Locate the cell with the specified text and output its [X, Y] center coordinate. 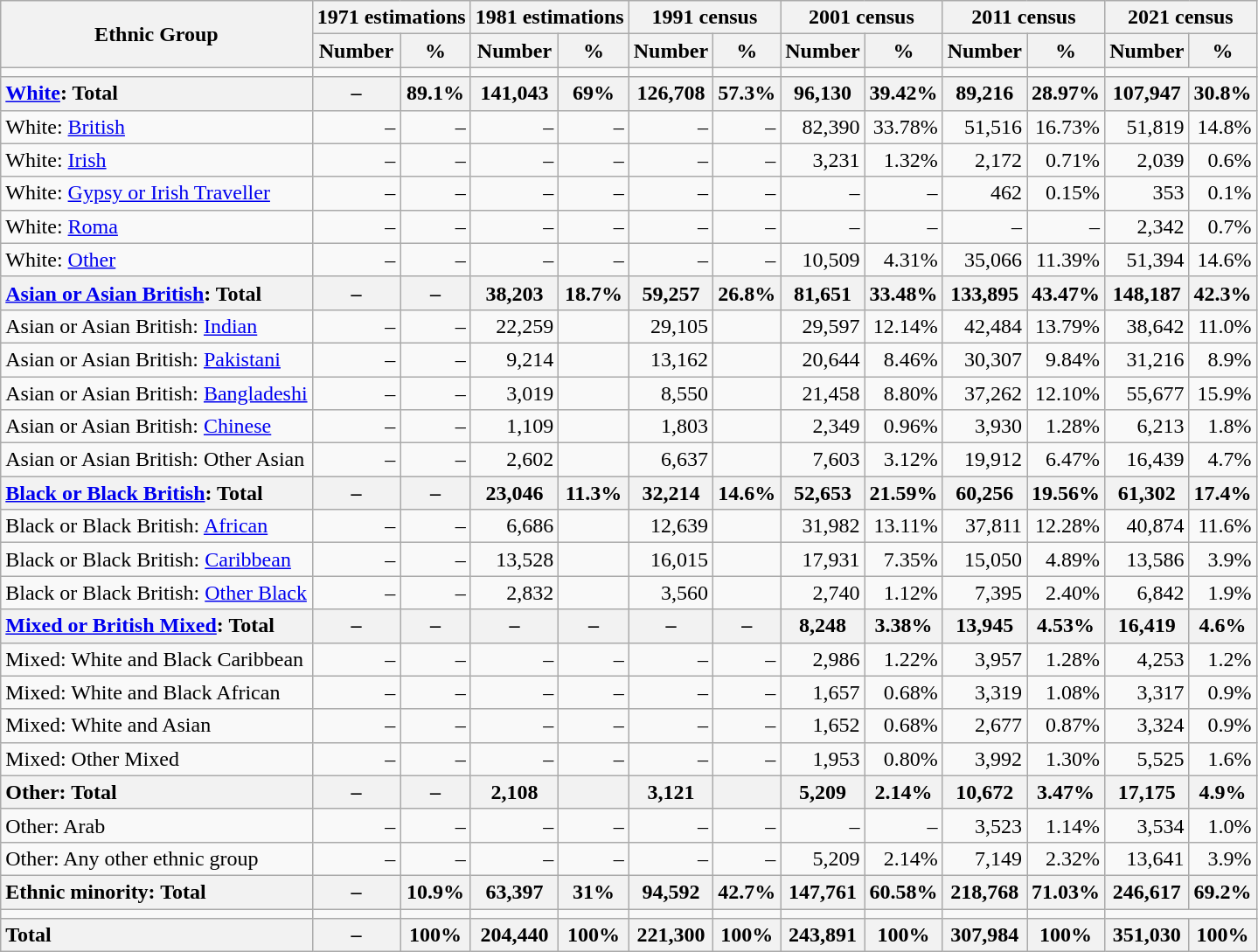
4.89% [1067, 559]
Asian or Asian British: Other Asian [156, 460]
38,203 [514, 293]
51,394 [1147, 260]
1,109 [514, 427]
1,803 [671, 427]
20,644 [823, 359]
243,891 [823, 935]
1,657 [823, 692]
63,397 [514, 892]
51,819 [1147, 127]
Mixed: Other Mixed [156, 759]
Ethnic Group [156, 34]
2001 census [862, 17]
26.8% [747, 293]
3,121 [671, 792]
Black or Black British: Other Black [156, 593]
Total [156, 935]
9,214 [514, 359]
4,253 [1147, 659]
42,484 [984, 326]
2021 census [1180, 17]
28.97% [1067, 94]
42.3% [1222, 293]
Asian or Asian British: Indian [156, 326]
30.8% [1222, 94]
37,811 [984, 526]
89,216 [984, 94]
8.80% [904, 393]
Black or Black British: Caribbean [156, 559]
16,419 [1147, 626]
19,912 [984, 460]
7.35% [904, 559]
13.79% [1067, 326]
10,672 [984, 792]
1.12% [904, 593]
13,586 [1147, 559]
Asian or Asian British: Pakistani [156, 359]
2,740 [823, 593]
22,259 [514, 326]
60.58% [904, 892]
2,349 [823, 427]
Mixed: White and Asian [156, 726]
2,602 [514, 460]
31% [594, 892]
61,302 [1147, 493]
81,651 [823, 293]
7,603 [823, 460]
1,953 [823, 759]
1.6% [1222, 759]
0.80% [904, 759]
5,525 [1147, 759]
43.47% [1067, 293]
69.2% [1222, 892]
1,652 [823, 726]
147,761 [823, 892]
13,641 [1147, 858]
31,216 [1147, 359]
2.32% [1067, 858]
89.1% [435, 94]
60,256 [984, 493]
6,842 [1147, 593]
Ethnic minority: Total [156, 892]
462 [984, 193]
Black or Black British: Total [156, 493]
11.6% [1222, 526]
1.08% [1067, 692]
2,677 [984, 726]
Mixed or British Mixed: Total [156, 626]
1.0% [1222, 825]
0.7% [1222, 226]
11.3% [594, 493]
6,213 [1147, 427]
10,509 [823, 260]
White: Irish [156, 160]
3,560 [671, 593]
1.8% [1222, 427]
Other: Any other ethnic group [156, 858]
7,149 [984, 858]
133,895 [984, 293]
0.71% [1067, 160]
3.38% [904, 626]
31,982 [823, 526]
3,317 [1147, 692]
3,324 [1147, 726]
32,214 [671, 493]
White: Total [156, 94]
246,617 [1147, 892]
82,390 [823, 127]
141,043 [514, 94]
4.31% [904, 260]
13,945 [984, 626]
17,931 [823, 559]
4.7% [1222, 460]
2,832 [514, 593]
1.14% [1067, 825]
4.9% [1222, 792]
13.11% [904, 526]
40,874 [1147, 526]
11.0% [1222, 326]
3,930 [984, 427]
17.4% [1222, 493]
8.46% [904, 359]
19.56% [1067, 493]
15.9% [1222, 393]
10.9% [435, 892]
8,550 [671, 393]
White: Other [156, 260]
4.6% [1222, 626]
1.9% [1222, 593]
1.22% [904, 659]
13,528 [514, 559]
Mixed: White and Black Caribbean [156, 659]
351,030 [1147, 935]
1.30% [1067, 759]
14.8% [1222, 127]
3.12% [904, 460]
221,300 [671, 935]
30,307 [984, 359]
0.6% [1222, 160]
23,046 [514, 493]
57.3% [747, 94]
29,105 [671, 326]
0.15% [1067, 193]
3,019 [514, 393]
6,637 [671, 460]
2,172 [984, 160]
17,175 [1147, 792]
1.32% [904, 160]
13,162 [671, 359]
3.47% [1067, 792]
21,458 [823, 393]
Asian or Asian British: Bangladeshi [156, 393]
15,050 [984, 559]
0.87% [1067, 726]
59,257 [671, 293]
33.48% [904, 293]
18.7% [594, 293]
8,248 [823, 626]
1971 estimations [392, 17]
2.40% [1067, 593]
White: Gypsy or Irish Traveller [156, 193]
71.03% [1067, 892]
16.73% [1067, 127]
8.9% [1222, 359]
2011 census [1023, 17]
16,439 [1147, 460]
204,440 [514, 935]
39.42% [904, 94]
96,130 [823, 94]
42.7% [747, 892]
White: British [156, 127]
51,516 [984, 127]
69% [594, 94]
16,015 [671, 559]
7,395 [984, 593]
Black or Black British: African [156, 526]
3,523 [984, 825]
3,231 [823, 160]
1991 census [705, 17]
6.47% [1067, 460]
Asian or Asian British: Chinese [156, 427]
38,642 [1147, 326]
94,592 [671, 892]
29,597 [823, 326]
2,108 [514, 792]
Asian or Asian British: Total [156, 293]
Other: Arab [156, 825]
107,947 [1147, 94]
126,708 [671, 94]
52,653 [823, 493]
6,686 [514, 526]
55,677 [1147, 393]
21.59% [904, 493]
218,768 [984, 892]
3,957 [984, 659]
11.39% [1067, 260]
4.53% [1067, 626]
Mixed: White and Black African [156, 692]
2,039 [1147, 160]
3,319 [984, 692]
White: Roma [156, 226]
3,992 [984, 759]
12.14% [904, 326]
3,534 [1147, 825]
35,066 [984, 260]
12.10% [1067, 393]
37,262 [984, 393]
0.96% [904, 427]
2,986 [823, 659]
12,639 [671, 526]
148,187 [1147, 293]
33.78% [904, 127]
307,984 [984, 935]
9.84% [1067, 359]
Other: Total [156, 792]
1981 estimations [549, 17]
2,342 [1147, 226]
1.2% [1222, 659]
12.28% [1067, 526]
0.1% [1222, 193]
353 [1147, 193]
